Output the (x, y) coordinate of the center of the cell containing the given text.  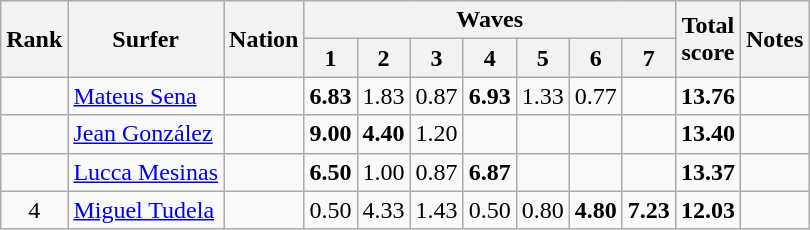
Mateus Sena (146, 96)
13.76 (708, 96)
5 (542, 58)
4.33 (384, 210)
Rank (34, 39)
Totalscore (708, 39)
0.80 (542, 210)
3 (436, 58)
1.33 (542, 96)
6.93 (490, 96)
Waves (490, 20)
1.00 (384, 172)
4.80 (596, 210)
Nation (264, 39)
Notes (774, 39)
Miguel Tudela (146, 210)
Jean González (146, 134)
1.83 (384, 96)
6.50 (330, 172)
0.77 (596, 96)
7 (648, 58)
9.00 (330, 134)
13.37 (708, 172)
Lucca Mesinas (146, 172)
1.43 (436, 210)
2 (384, 58)
4.40 (384, 134)
7.23 (648, 210)
6.87 (490, 172)
Surfer (146, 39)
6 (596, 58)
1.20 (436, 134)
12.03 (708, 210)
13.40 (708, 134)
1 (330, 58)
6.83 (330, 96)
